Capture the cell that displays the provided text and extract its (X, Y) central coordinate. 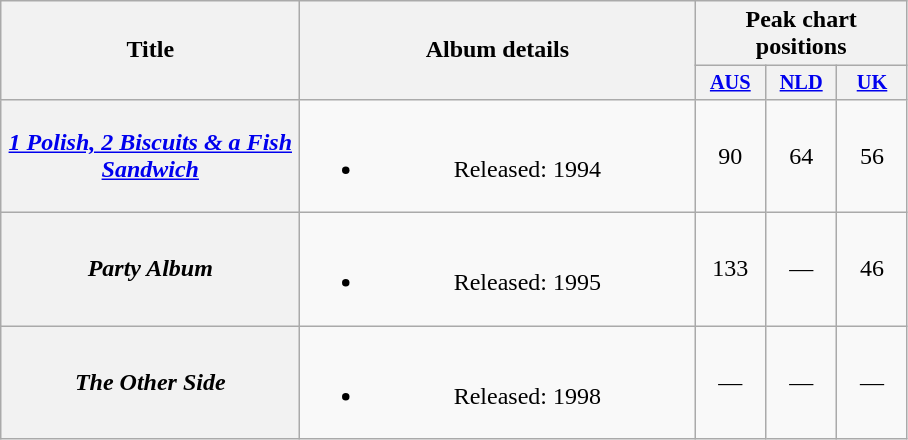
133 (730, 270)
Party Album (150, 270)
UK (872, 83)
Peak chartpositions (802, 34)
NLD (802, 83)
46 (872, 270)
AUS (730, 83)
Released: 1995 (498, 270)
90 (730, 156)
Album details (498, 50)
Title (150, 50)
1 Polish, 2 Biscuits & a Fish Sandwich (150, 156)
The Other Side (150, 382)
Released: 1994 (498, 156)
Released: 1998 (498, 382)
64 (802, 156)
56 (872, 156)
